From the cell containing the given text, extract its center point as [X, Y] coordinate. 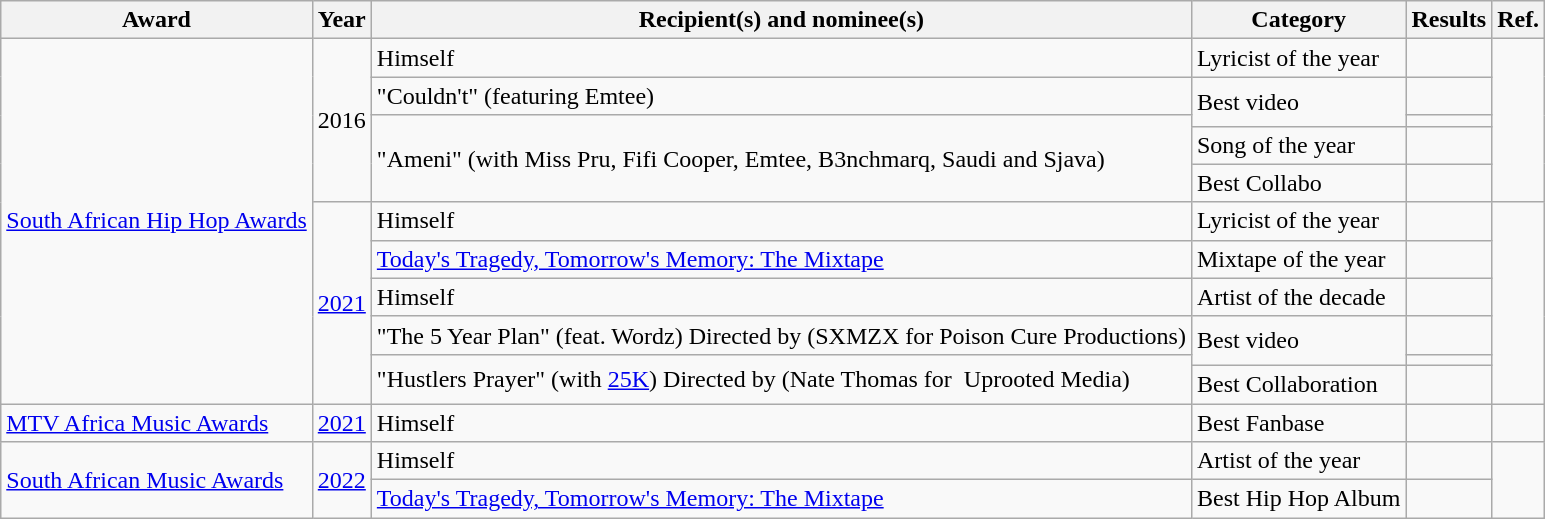
"The 5 Year Plan" (feat. Wordz) Directed by (SXMZX for Poison Cure Productions) [781, 335]
Best Collaboration [1298, 384]
Category [1298, 20]
South African Hip Hop Awards [157, 222]
Best Collabo [1298, 183]
Best Fanbase [1298, 423]
South African Music Awards [157, 480]
MTV Africa Music Awards [157, 423]
Ref. [1518, 20]
Recipient(s) and nominee(s) [781, 20]
Artist of the year [1298, 461]
Mixtape of the year [1298, 259]
2016 [342, 120]
"Couldn't" (featuring Emtee) [781, 96]
Artist of the decade [1298, 297]
Results [1449, 20]
"Hustlers Prayer" (with 25K) Directed by (Nate Thomas for Uprooted Media) [781, 378]
Song of the year [1298, 145]
"Ameni" (with Miss Pru, Fifi Cooper, Emtee, B3nchmarq, Saudi and Sjava) [781, 158]
Award [157, 20]
Year [342, 20]
2022 [342, 480]
Best Hip Hop Album [1298, 499]
